Find where the given text appears and provide that cell's center as (X, Y) coordinate. 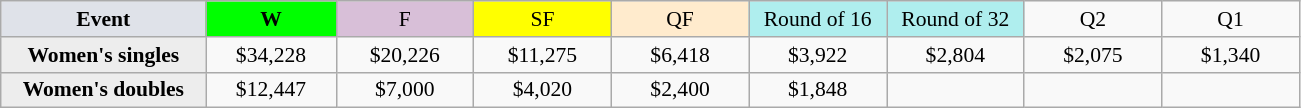
SF (543, 19)
$20,226 (405, 55)
$2,075 (1093, 55)
Women's doubles (104, 90)
$4,020 (543, 90)
Q1 (1231, 19)
$2,400 (680, 90)
Round of 16 (818, 19)
$1,340 (1231, 55)
W (271, 19)
$1,848 (818, 90)
Women's singles (104, 55)
Round of 32 (955, 19)
$3,922 (818, 55)
$2,804 (955, 55)
$12,447 (271, 90)
$34,228 (271, 55)
Q2 (1093, 19)
$6,418 (680, 55)
Event (104, 19)
$11,275 (543, 55)
F (405, 19)
$7,000 (405, 90)
QF (680, 19)
